Scan for the cell matching the given text and deliver its (X, Y) coordinate at center. 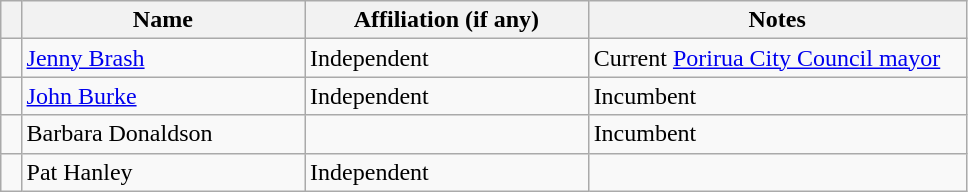
Notes (777, 20)
John Burke (163, 96)
Current Porirua City Council mayor (777, 58)
Name (163, 20)
Pat Hanley (163, 172)
Barbara Donaldson (163, 134)
Jenny Brash (163, 58)
Affiliation (if any) (447, 20)
